Search for the cell housing the specified text and yield its (X, Y) center coordinate. 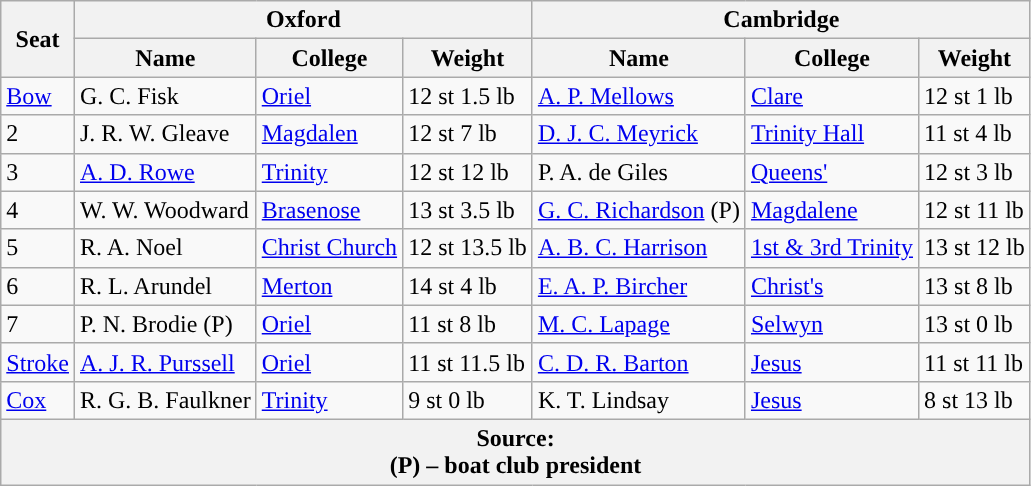
14 st 4 lb (468, 286)
A. B. C. Harrison (638, 248)
Selwyn (832, 324)
Christ Church (329, 248)
Oxford (303, 20)
Cox (38, 400)
3 (38, 172)
12 st 7 lb (468, 134)
12 st 12 lb (468, 172)
C. D. R. Barton (638, 362)
11 st 11.5 lb (468, 362)
Clare (832, 96)
Stroke (38, 362)
12 st 11 lb (975, 210)
7 (38, 324)
G. C. Richardson (P) (638, 210)
M. C. Lapage (638, 324)
13 st 3.5 lb (468, 210)
Queens' (832, 172)
E. A. P. Bircher (638, 286)
R. A. Noel (165, 248)
6 (38, 286)
A. J. R. Purssell (165, 362)
Magdalen (329, 134)
1st & 3rd Trinity (832, 248)
Seat (38, 39)
Magdalene (832, 210)
12 st 1.5 lb (468, 96)
G. C. Fisk (165, 96)
8 st 13 lb (975, 400)
2 (38, 134)
R. L. Arundel (165, 286)
13 st 8 lb (975, 286)
A. P. Mellows (638, 96)
P. N. Brodie (P) (165, 324)
Christ's (832, 286)
A. D. Rowe (165, 172)
D. J. C. Meyrick (638, 134)
Brasenose (329, 210)
12 st 13.5 lb (468, 248)
11 st 4 lb (975, 134)
Trinity Hall (832, 134)
4 (38, 210)
11 st 8 lb (468, 324)
K. T. Lindsay (638, 400)
9 st 0 lb (468, 400)
5 (38, 248)
Cambridge (781, 20)
11 st 11 lb (975, 362)
W. W. Woodward (165, 210)
12 st 1 lb (975, 96)
P. A. de Giles (638, 172)
12 st 3 lb (975, 172)
Source:(P) – boat club president (516, 452)
J. R. W. Gleave (165, 134)
Bow (38, 96)
13 st 12 lb (975, 248)
13 st 0 lb (975, 324)
R. G. B. Faulkner (165, 400)
Merton (329, 286)
